Capture the cell that displays the provided text and extract its (x, y) central coordinate. 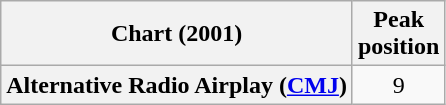
Alternative Radio Airplay (CMJ) (177, 85)
Chart (2001) (177, 34)
Peakposition (398, 34)
9 (398, 85)
